From the cell containing the given text, extract its center point as (x, y) coordinate. 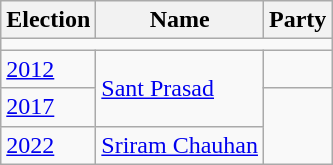
Sant Prasad (180, 88)
Sriram Chauhan (180, 145)
Name (180, 20)
2017 (48, 107)
Election (48, 20)
2022 (48, 145)
Party (298, 20)
2012 (48, 69)
